Provide the (x, y) coordinate of the cell's center where the given text is located.  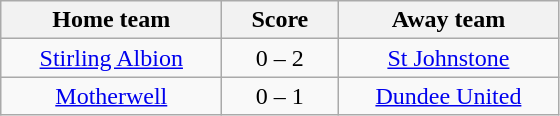
Dundee United (448, 96)
Away team (448, 20)
Stirling Albion (112, 58)
0 – 1 (280, 96)
0 – 2 (280, 58)
St Johnstone (448, 58)
Score (280, 20)
Home team (112, 20)
Motherwell (112, 96)
